Provide the [X, Y] coordinate of the cell's center where the given text is located.  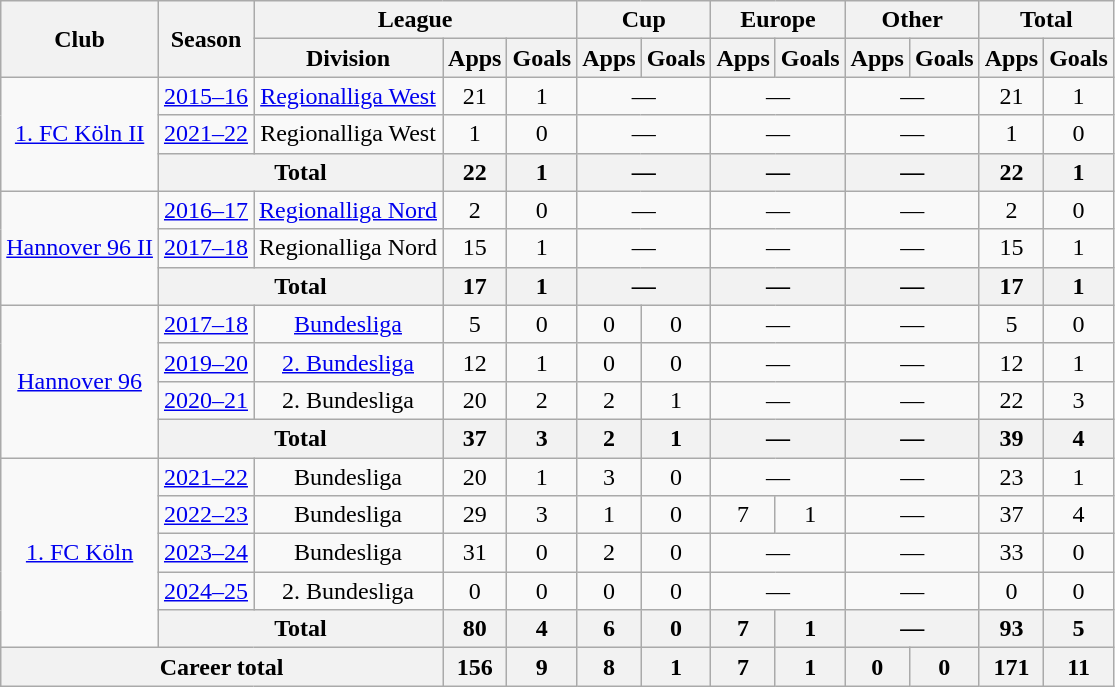
Europe [778, 20]
Season [206, 39]
2023–24 [206, 553]
Club [80, 39]
93 [1011, 629]
2016–17 [206, 210]
171 [1011, 667]
2022–23 [206, 515]
Hannover 96 II [80, 248]
39 [1011, 438]
1. FC Köln II [80, 134]
11 [1079, 667]
31 [475, 553]
8 [609, 667]
Hannover 96 [80, 381]
2015–16 [206, 96]
80 [475, 629]
Other [912, 20]
Cup [644, 20]
2019–20 [206, 362]
23 [1011, 477]
1. FC Köln [80, 553]
6 [609, 629]
Career total [222, 667]
2020–21 [206, 400]
29 [475, 515]
League [416, 20]
2024–25 [206, 591]
33 [1011, 553]
9 [542, 667]
Division [348, 58]
156 [475, 667]
